Determine the [x, y] coordinate at the center of the cell enclosing the given text.  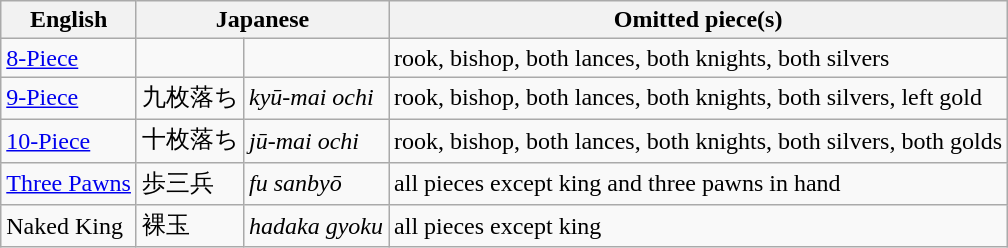
8-Piece [69, 58]
rook, bishop, both lances, both knights, both silvers [698, 58]
all pieces except king and three pawns in hand [698, 184]
9-Piece [69, 98]
Three Pawns [69, 184]
Japanese [262, 20]
all pieces except king [698, 226]
十枚落ち [190, 140]
jū-mai ochi [316, 140]
hadaka gyoku [316, 226]
fu sanbyō [316, 184]
10-Piece [69, 140]
Naked King [69, 226]
九枚落ち [190, 98]
裸玉 [190, 226]
rook, bishop, both lances, both knights, both silvers, left gold [698, 98]
rook, bishop, both lances, both knights, both silvers, both golds [698, 140]
歩三兵 [190, 184]
kyū-mai ochi [316, 98]
Omitted piece(s) [698, 20]
English [69, 20]
